Locate the cell with the specified text and output its (x, y) center coordinate. 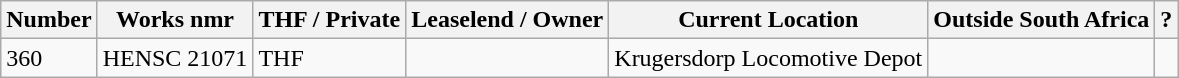
Leaselend / Owner (508, 20)
THF / Private (330, 20)
Outside South Africa (1042, 20)
HENSC 21071 (175, 58)
Works nmr (175, 20)
Krugersdorp Locomotive Depot (768, 58)
? (1166, 20)
360 (49, 58)
Number (49, 20)
Current Location (768, 20)
THF (330, 58)
